From the cell containing the given text, extract its center point as [x, y] coordinate. 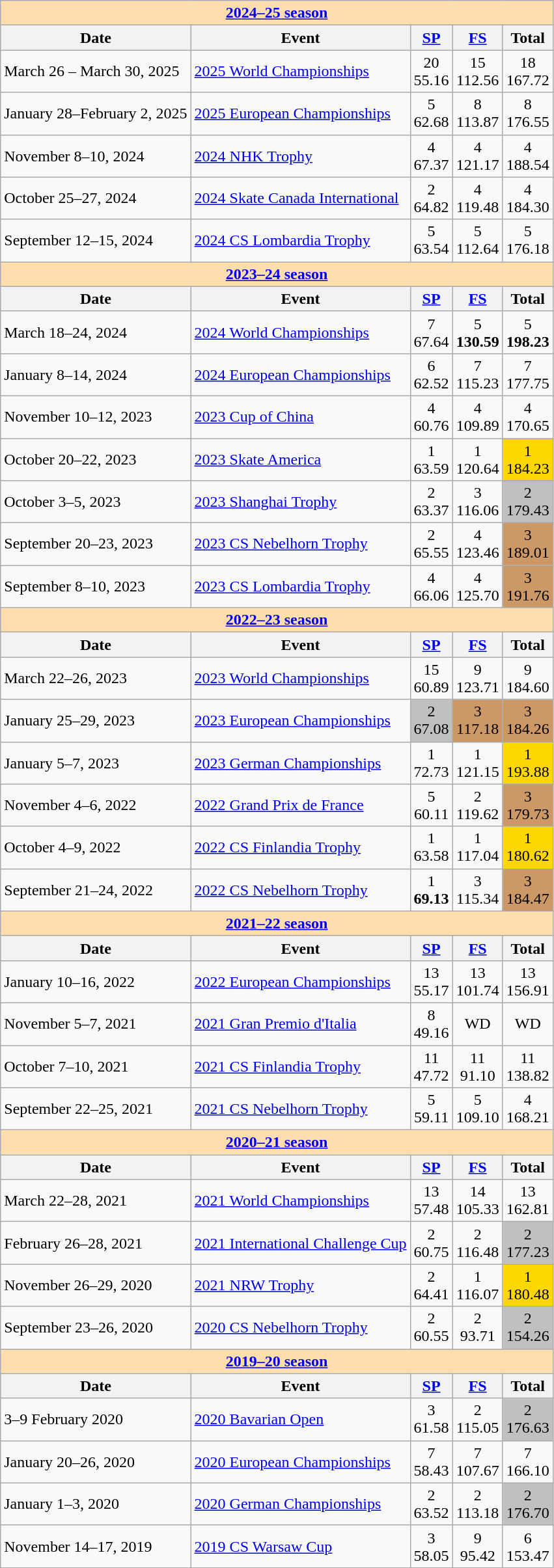
9 95.42 [478, 1546]
2025 European Championships [301, 113]
2023 Skate America [301, 459]
3–9 February 2020 [96, 1420]
1 117.04 [478, 847]
January 25–29, 2023 [96, 721]
2021 NRW Trophy [301, 1286]
5 109.10 [478, 1109]
2020 German Championships [301, 1504]
2021 International Challenge Cup [301, 1243]
2024–25 season [277, 13]
18 167.72 [527, 72]
October 3–5, 2023 [96, 502]
November 8–10, 2024 [96, 156]
March 22–26, 2023 [96, 678]
2023 CS Nebelhorn Trophy [301, 544]
2024 World Championships [301, 332]
November 10–12, 2023 [96, 416]
3 116.06 [478, 502]
8 113.87 [478, 113]
3 58.05 [431, 1546]
3 117.18 [478, 721]
9 123.71 [478, 678]
1 184.23 [527, 459]
September 22–25, 2021 [96, 1109]
3 115.34 [478, 890]
13 57.48 [431, 1201]
5 176.18 [527, 241]
2022 CS Nebelhorn Trophy [301, 890]
January 20–26, 2020 [96, 1461]
October 20–22, 2023 [96, 459]
4 109.89 [478, 416]
September 23–26, 2020 [96, 1327]
7 67.64 [431, 332]
2019–20 season [277, 1361]
October 25–27, 2024 [96, 198]
4 184.30 [527, 198]
4 123.46 [478, 544]
7 177.75 [527, 375]
3 179.73 [527, 805]
4 188.54 [527, 156]
2 177.23 [527, 1243]
September 20–23, 2023 [96, 544]
15 112.56 [478, 72]
October 7–10, 2021 [96, 1066]
March 26 – March 30, 2025 [96, 72]
September 8–10, 2023 [96, 587]
2023 Shanghai Trophy [301, 502]
4 119.48 [478, 198]
November 4–6, 2022 [96, 805]
2 176.70 [527, 1504]
2021 World Championships [301, 1201]
2 113.18 [478, 1504]
1 116.07 [478, 1286]
September 21–24, 2022 [96, 890]
1 180.48 [527, 1286]
3 189.01 [527, 544]
November 26–29, 2020 [96, 1286]
September 12–15, 2024 [96, 241]
2 176.63 [527, 1420]
20 55.16 [431, 72]
2 63.52 [431, 1504]
January 28–February 2, 2025 [96, 113]
2024 European Championships [301, 375]
4 170.65 [527, 416]
November 5–7, 2021 [96, 1024]
4 66.06 [431, 587]
1 121.15 [478, 763]
2020–21 season [277, 1142]
11 91.10 [478, 1066]
6 62.52 [431, 375]
5 198.23 [527, 332]
January 5–7, 2023 [96, 763]
2020 European Championships [301, 1461]
9 184.60 [527, 678]
2 60.55 [431, 1327]
6 153.47 [527, 1546]
3 191.76 [527, 587]
2020 Bavarian Open [301, 1420]
2 67.08 [431, 721]
January 8–14, 2024 [96, 375]
14 105.33 [478, 1201]
March 22–28, 2021 [96, 1201]
7 166.10 [527, 1461]
13 162.81 [527, 1201]
2021 Gran Premio d'Italia [301, 1024]
2 64.82 [431, 198]
4 67.37 [431, 156]
13 55.17 [431, 981]
8 49.16 [431, 1024]
1 180.62 [527, 847]
October 4–9, 2022 [96, 847]
4 60.76 [431, 416]
4 121.17 [478, 156]
11 138.82 [527, 1066]
4 168.21 [527, 1109]
5 62.68 [431, 113]
5 130.59 [478, 332]
2022 CS Finlandia Trophy [301, 847]
2022 European Championships [301, 981]
2 64.41 [431, 1286]
February 26–28, 2021 [96, 1243]
2024 CS Lombardia Trophy [301, 241]
2024 Skate Canada International [301, 198]
13 101.74 [478, 981]
2 119.62 [478, 805]
2022–23 season [277, 620]
1 120.64 [478, 459]
2019 CS Warsaw Cup [301, 1546]
January 1–3, 2020 [96, 1504]
2 179.43 [527, 502]
March 18–24, 2024 [96, 332]
2022 Grand Prix de France [301, 805]
2021–22 season [277, 923]
13 156.91 [527, 981]
2023–24 season [277, 274]
2 63.37 [431, 502]
2 65.55 [431, 544]
1 63.58 [431, 847]
2023 German Championships [301, 763]
3 61.58 [431, 1420]
2023 World Championships [301, 678]
2 60.75 [431, 1243]
2 115.05 [478, 1420]
2020 CS Nebelhorn Trophy [301, 1327]
January 10–16, 2022 [96, 981]
3 184.26 [527, 721]
4 125.70 [478, 587]
7 58.43 [431, 1461]
15 60.89 [431, 678]
1 69.13 [431, 890]
2023 CS Lombardia Trophy [301, 587]
1 63.59 [431, 459]
2 154.26 [527, 1327]
5 60.11 [431, 805]
3 184.47 [527, 890]
11 47.72 [431, 1066]
2023 Cup of China [301, 416]
2021 CS Finlandia Trophy [301, 1066]
5 112.64 [478, 241]
5 59.11 [431, 1109]
1 193.88 [527, 763]
2021 CS Nebelhorn Trophy [301, 1109]
2024 NHK Trophy [301, 156]
7 115.23 [478, 375]
2 116.48 [478, 1243]
8 176.55 [527, 113]
2025 World Championships [301, 72]
1 72.73 [431, 763]
2 93.71 [478, 1327]
2023 European Championships [301, 721]
November 14–17, 2019 [96, 1546]
5 63.54 [431, 241]
7 107.67 [478, 1461]
